Scan for the cell matching the given text and deliver its (x, y) coordinate at center. 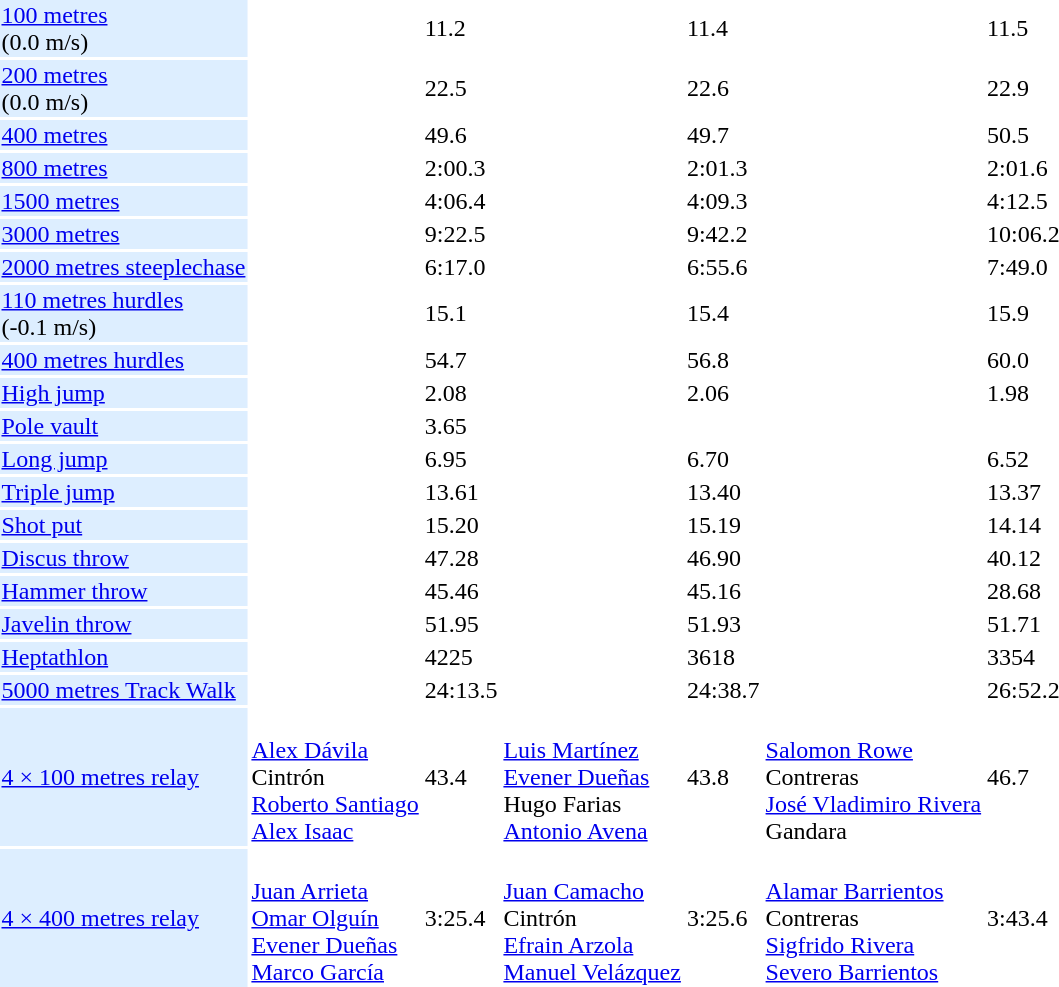
Long jump (124, 459)
15.19 (723, 525)
Salomon Rowe Contreras José Vladimiro Rivera Gandara (874, 777)
Triple jump (124, 492)
4 × 400 metres relay (124, 918)
2.06 (723, 393)
22.5 (461, 88)
Shot put (124, 525)
43.4 (461, 777)
400 metres (124, 135)
56.8 (723, 360)
4:06.4 (461, 201)
4 × 100 metres relay (124, 777)
51.95 (461, 624)
6.70 (723, 459)
Javelin throw (124, 624)
110 metres hurdles (-0.1 m/s) (124, 314)
Hammer throw (124, 591)
15.1 (461, 314)
9:22.5 (461, 234)
49.7 (723, 135)
400 metres hurdles (124, 360)
45.16 (723, 591)
13.40 (723, 492)
15.4 (723, 314)
6:55.6 (723, 267)
3618 (723, 657)
2.08 (461, 393)
47.28 (461, 558)
Heptathlon (124, 657)
3:25.4 (461, 918)
Alex Dávila Cintrón Roberto Santiago Alex Isaac (335, 777)
22.6 (723, 88)
6.95 (461, 459)
2:00.3 (461, 168)
1500 metres (124, 201)
24:13.5 (461, 690)
Alamar Barrientos Contreras Sigfrido Rivera Severo Barrientos (874, 918)
3000 metres (124, 234)
24:38.7 (723, 690)
Discus throw (124, 558)
Juan Camacho Cintrón Efrain Arzola Manuel Velázquez (592, 918)
200 metres (0.0 m/s) (124, 88)
51.93 (723, 624)
3:25.6 (723, 918)
45.46 (461, 591)
5000 metres Track Walk (124, 690)
2:01.3 (723, 168)
15.20 (461, 525)
6:17.0 (461, 267)
11.4 (723, 28)
54.7 (461, 360)
800 metres (124, 168)
46.90 (723, 558)
9:42.2 (723, 234)
Pole vault (124, 426)
4:09.3 (723, 201)
High jump (124, 393)
Juan Arrieta Omar Olguín Evener Dueñas Marco García (335, 918)
49.6 (461, 135)
Luis Martínez Evener Dueñas Hugo Farias Antonio Avena (592, 777)
4225 (461, 657)
11.2 (461, 28)
100 metres (0.0 m/s) (124, 28)
3.65 (461, 426)
2000 metres steeplechase (124, 267)
43.8 (723, 777)
13.61 (461, 492)
